Locate the cell with the specified text and output its [X, Y] center coordinate. 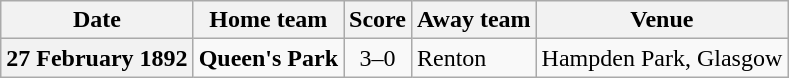
Queen's Park [268, 58]
Venue [662, 20]
Score [378, 20]
Hampden Park, Glasgow [662, 58]
Date [97, 20]
Renton [474, 58]
27 February 1892 [97, 58]
Home team [268, 20]
Away team [474, 20]
3–0 [378, 58]
